Determine the (x, y) coordinate at the center of the cell enclosing the given text.  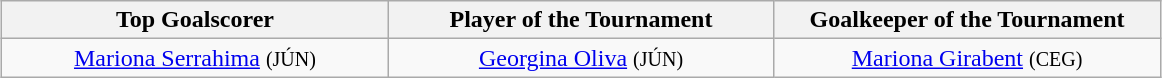
Mariona Girabent (CEG) (967, 58)
Mariona Serrahima (JÚN) (195, 58)
Top Goalscorer (195, 20)
Goalkeeper of the Tournament (967, 20)
Player of the Tournament (581, 20)
Georgina Oliva (JÚN) (581, 58)
